Identify which cell holds the provided text, then report its (x, y) central coordinate. 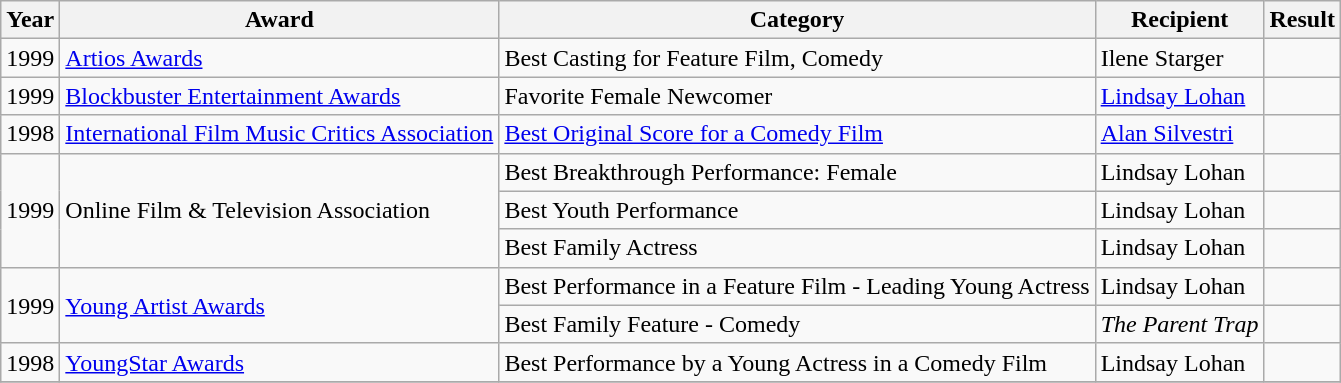
Year (30, 20)
Recipient (1180, 20)
Online Film & Television Association (280, 210)
YoungStar Awards (280, 362)
Best Performance in a Feature Film - Leading Young Actress (797, 286)
Alan Silvestri (1180, 134)
Favorite Female Newcomer (797, 96)
Best Family Actress (797, 248)
Best Performance by a Young Actress in a Comedy Film (797, 362)
Young Artist Awards (280, 305)
International Film Music Critics Association (280, 134)
Blockbuster Entertainment Awards (280, 96)
Best Breakthrough Performance: Female (797, 172)
Award (280, 20)
Best Family Feature - Comedy (797, 324)
Best Casting for Feature Film, Comedy (797, 58)
Result (1302, 20)
The Parent Trap (1180, 324)
Artios Awards (280, 58)
Best Youth Performance (797, 210)
Category (797, 20)
Ilene Starger (1180, 58)
Best Original Score for a Comedy Film (797, 134)
